Search for the cell housing the specified text and yield its [X, Y] center coordinate. 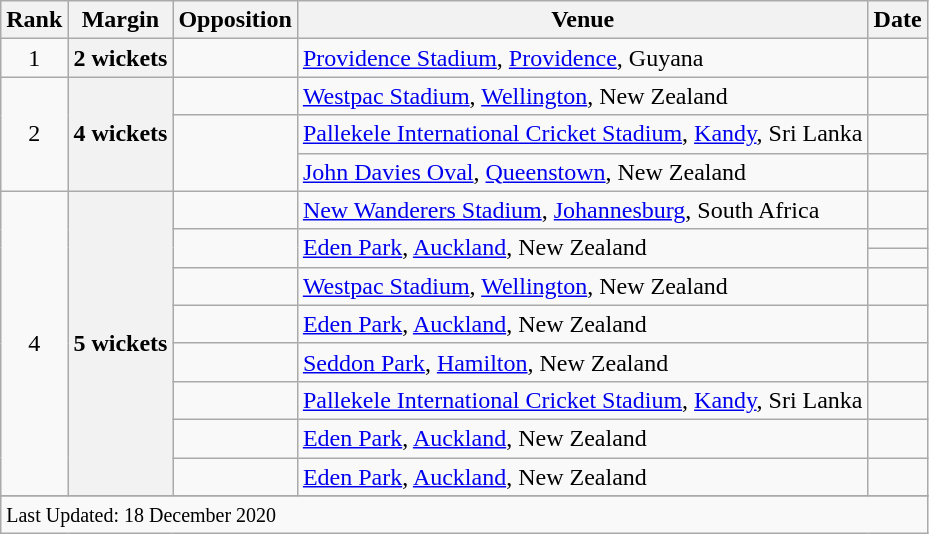
John Davies Oval, Queenstown, New Zealand [582, 172]
4 [34, 343]
Venue [582, 20]
Date [898, 20]
New Wanderers Stadium, Johannesburg, South Africa [582, 210]
Opposition [235, 20]
4 wickets [120, 134]
2 [34, 134]
1 [34, 58]
Providence Stadium, Providence, Guyana [582, 58]
Seddon Park, Hamilton, New Zealand [582, 362]
Last Updated: 18 December 2020 [464, 515]
2 wickets [120, 58]
Rank [34, 20]
5 wickets [120, 343]
Margin [120, 20]
